Determine the [X, Y] coordinate at the center of the cell enclosing the given text.  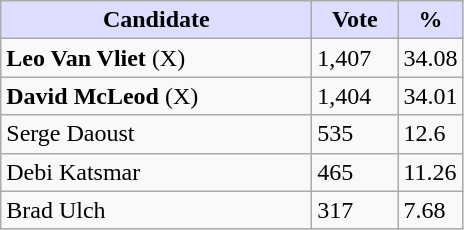
David McLeod (X) [156, 96]
535 [355, 134]
Vote [355, 20]
1,407 [355, 58]
Debi Katsmar [156, 172]
Leo Van Vliet (X) [156, 58]
Candidate [156, 20]
% [430, 20]
317 [355, 210]
34.08 [430, 58]
7.68 [430, 210]
1,404 [355, 96]
465 [355, 172]
Brad Ulch [156, 210]
12.6 [430, 134]
34.01 [430, 96]
Serge Daoust [156, 134]
11.26 [430, 172]
